Provide the (x, y) coordinate of the cell's center where the given text is located.  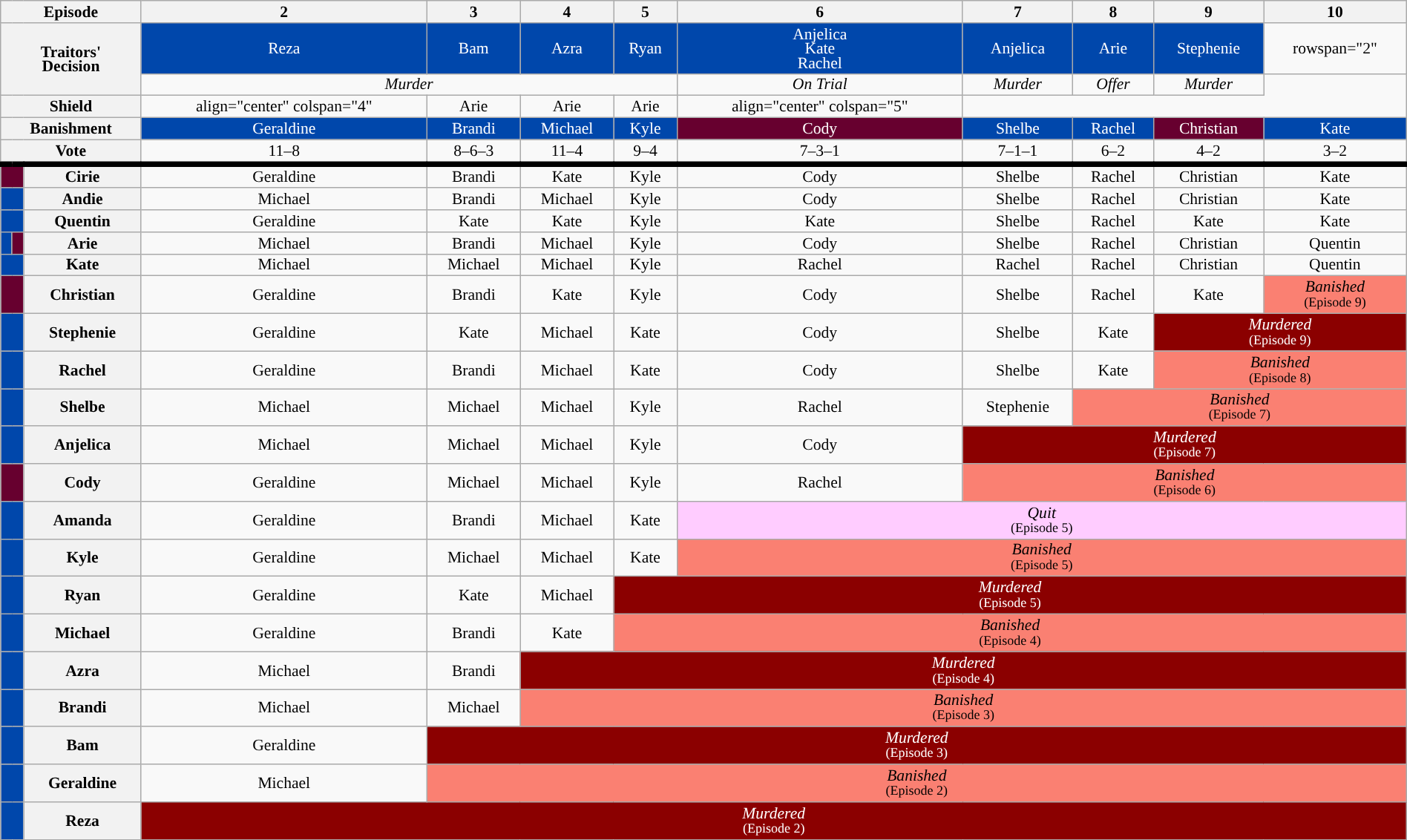
Banished (Episode 8) (1279, 370)
Shield (71, 107)
5 (646, 12)
On Trial (819, 85)
Murdered (Episode 5) (1010, 595)
11–4 (567, 151)
Murdered (Episode 7) (1184, 445)
9 (1208, 12)
align="center" colspan="5" (819, 107)
4–2 (1208, 151)
Andie (82, 200)
7 (1017, 12)
Banished (Episode 4) (1010, 634)
11–8 (283, 151)
7–1–1 (1017, 151)
Banished (Episode 9) (1336, 295)
Banished (Episode 6) (1184, 482)
10 (1336, 12)
6 (819, 12)
8–6–3 (473, 151)
Quit (Episode 5) (1042, 521)
Murdered (Episode 2) (773, 821)
6–2 (1113, 151)
Episode (71, 12)
7–3–1 (819, 151)
Banished (Episode 5) (1042, 558)
Murdered (Episode 4) (963, 671)
Cirie (82, 177)
Murdered (Episode 3) (916, 747)
Banished (Episode 7) (1239, 408)
Vote (71, 151)
Offer (1113, 85)
Banished (Episode 2) (916, 784)
Banished (Episode 3) (963, 708)
4 (567, 12)
Banishment (71, 129)
9–4 (646, 151)
Traitors'Decision (71, 59)
rowspan="2" (1336, 49)
AnjelicaKateRachel (819, 49)
8 (1113, 12)
2 (283, 12)
align="center" colspan="4" (283, 107)
Amanda (82, 521)
3–2 (1336, 151)
3 (473, 12)
Murdered (Episode 9) (1279, 332)
